Pinpoint the cell where the given text exists, returning its [x, y] midpoint coordinate. 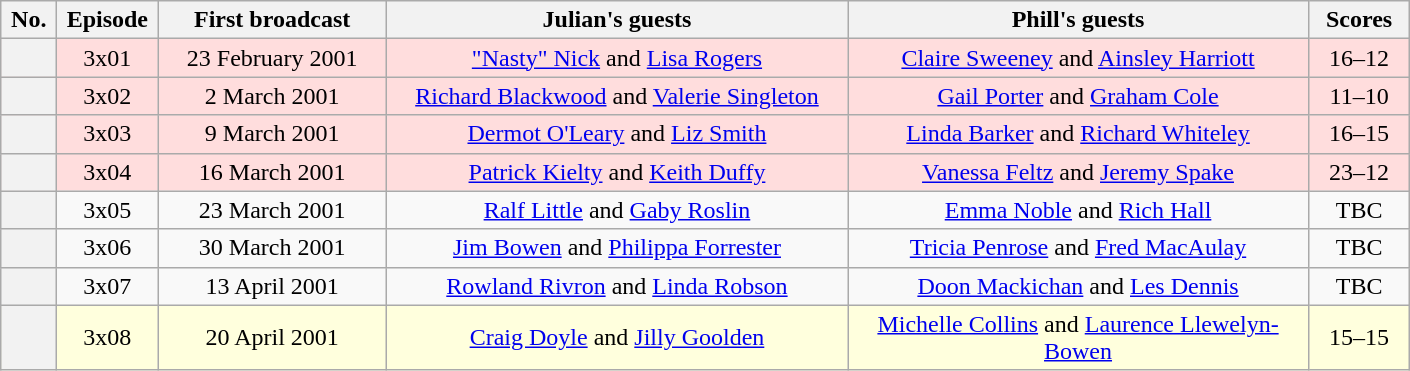
Tricia Penrose and Fred MacAulay [1078, 248]
30 March 2001 [272, 248]
3x02 [108, 96]
Linda Barker and Richard Whiteley [1078, 134]
Claire Sweeney and Ainsley Harriott [1078, 58]
Patrick Kielty and Keith Duffy [616, 172]
13 April 2001 [272, 286]
3x05 [108, 210]
3x06 [108, 248]
"Nasty" Nick and Lisa Rogers [616, 58]
First broadcast [272, 20]
Michelle Collins and Laurence Llewelyn-Bowen [1078, 338]
23–12 [1360, 172]
Episode [108, 20]
Emma Noble and Rich Hall [1078, 210]
Scores [1360, 20]
Ralf Little and Gaby Roslin [616, 210]
Dermot O'Leary and Liz Smith [616, 134]
3x01 [108, 58]
Gail Porter and Graham Cole [1078, 96]
11–10 [1360, 96]
3x08 [108, 338]
3x07 [108, 286]
Rowland Rivron and Linda Robson [616, 286]
16–12 [1360, 58]
16–15 [1360, 134]
Doon Mackichan and Les Dennis [1078, 286]
Julian's guests [616, 20]
Phill's guests [1078, 20]
16 March 2001 [272, 172]
23 February 2001 [272, 58]
3x04 [108, 172]
Vanessa Feltz and Jeremy Spake [1078, 172]
15–15 [1360, 338]
23 March 2001 [272, 210]
20 April 2001 [272, 338]
9 March 2001 [272, 134]
No. [29, 20]
Jim Bowen and Philippa Forrester [616, 248]
2 March 2001 [272, 96]
Craig Doyle and Jilly Goolden [616, 338]
3x03 [108, 134]
Richard Blackwood and Valerie Singleton [616, 96]
